Output the [x, y] coordinate of the center of the cell containing the given text.  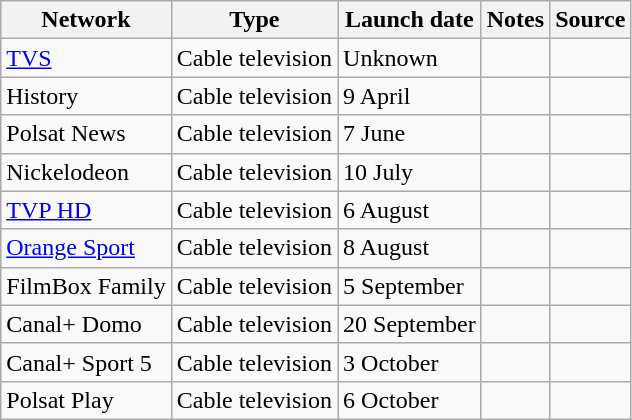
Source [590, 20]
3 October [410, 362]
Launch date [410, 20]
Notes [515, 20]
Type [254, 20]
Unknown [410, 58]
History [86, 96]
5 September [410, 286]
6 August [410, 210]
Network [86, 20]
7 June [410, 134]
9 April [410, 96]
FilmBox Family [86, 286]
TVS [86, 58]
20 September [410, 324]
Orange Sport [86, 248]
TVP HD [86, 210]
Canal+ Domo [86, 324]
Polsat Play [86, 400]
6 October [410, 400]
Canal+ Sport 5 [86, 362]
8 August [410, 248]
Nickelodeon [86, 172]
10 July [410, 172]
Polsat News [86, 134]
